Provide the (X, Y) coordinate of the cell's center where the given text is located.  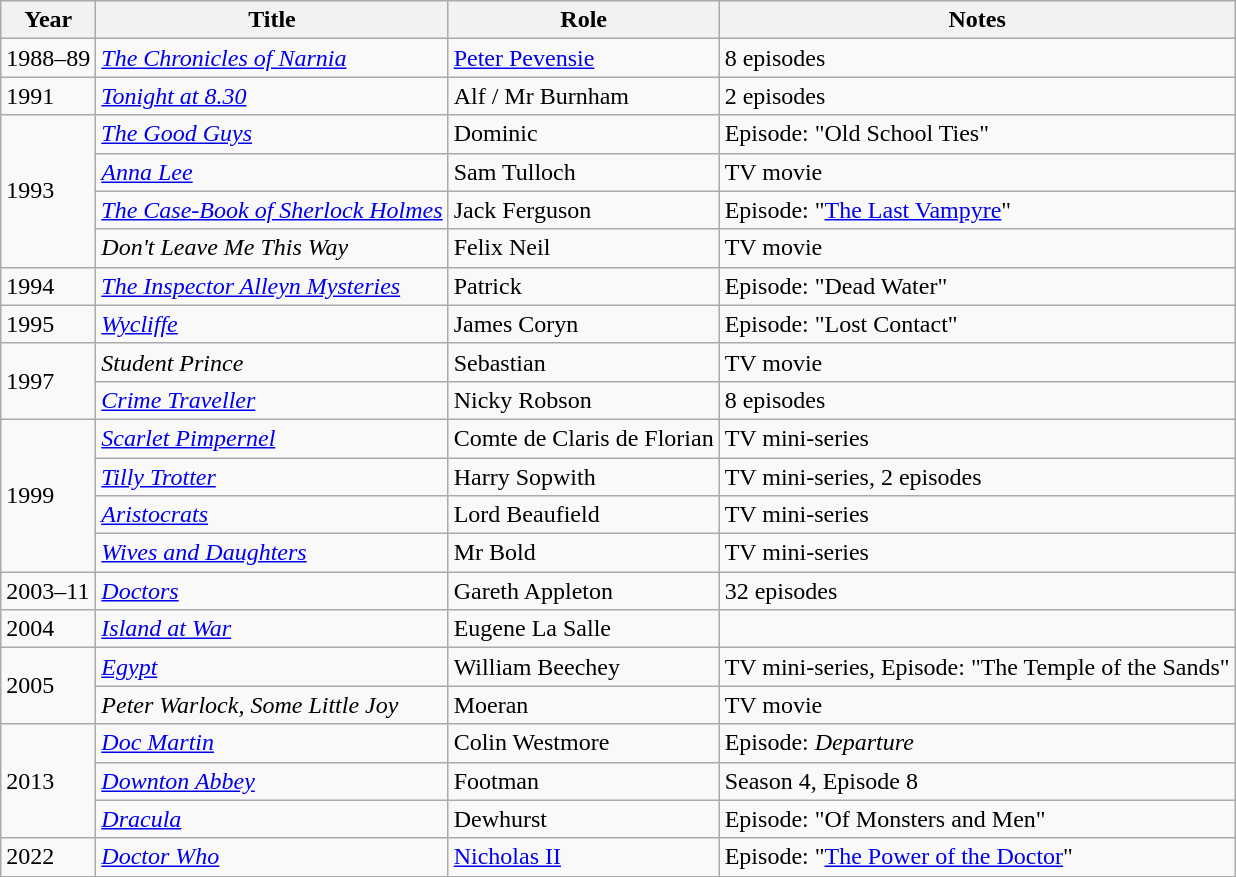
Eugene La Salle (584, 629)
2005 (48, 686)
Dominic (584, 134)
Tilly Trotter (272, 477)
The Chronicles of Narnia (272, 58)
Harry Sopwith (584, 477)
2003–11 (48, 591)
Peter Pevensie (584, 58)
Tonight at 8.30 (272, 96)
Gareth Appleton (584, 591)
The Good Guys (272, 134)
Doctors (272, 591)
Doctor Who (272, 857)
Dewhurst (584, 819)
Jack Ferguson (584, 210)
Island at War (272, 629)
2 episodes (977, 96)
Alf / Mr Burnham (584, 96)
Dracula (272, 819)
TV mini-series, Episode: "The Temple of the Sands" (977, 667)
TV mini-series, 2 episodes (977, 477)
2013 (48, 781)
1991 (48, 96)
2004 (48, 629)
1997 (48, 381)
Wycliffe (272, 324)
Nicky Robson (584, 400)
32 episodes (977, 591)
Egypt (272, 667)
Episode: "Lost Contact" (977, 324)
Sebastian (584, 362)
2022 (48, 857)
1999 (48, 495)
Title (272, 20)
Year (48, 20)
Episode: "Dead Water" (977, 286)
Scarlet Pimpernel (272, 438)
Episode: "Old School Ties" (977, 134)
Footman (584, 781)
Episode: "Of Monsters and Men" (977, 819)
Don't Leave Me This Way (272, 248)
Aristocrats (272, 515)
Crime Traveller (272, 400)
Role (584, 20)
Peter Warlock, Some Little Joy (272, 705)
Colin Westmore (584, 743)
Anna Lee (272, 172)
William Beechey (584, 667)
Comte de Claris de Florian (584, 438)
1994 (48, 286)
The Case-Book of Sherlock Holmes (272, 210)
Episode: Departure (977, 743)
Doc Martin (272, 743)
1988–89 (48, 58)
Mr Bold (584, 553)
Felix Neil (584, 248)
Episode: "The Power of the Doctor" (977, 857)
Nicholas II (584, 857)
Wives and Daughters (272, 553)
Season 4, Episode 8 (977, 781)
1995 (48, 324)
Moeran (584, 705)
Patrick (584, 286)
The Inspector Alleyn Mysteries (272, 286)
Student Prince (272, 362)
Sam Tulloch (584, 172)
Notes (977, 20)
James Coryn (584, 324)
1993 (48, 191)
Downton Abbey (272, 781)
Episode: "The Last Vampyre" (977, 210)
Lord Beaufield (584, 515)
